Extract the (X, Y) coordinate from the center of the cell holding the provided text.  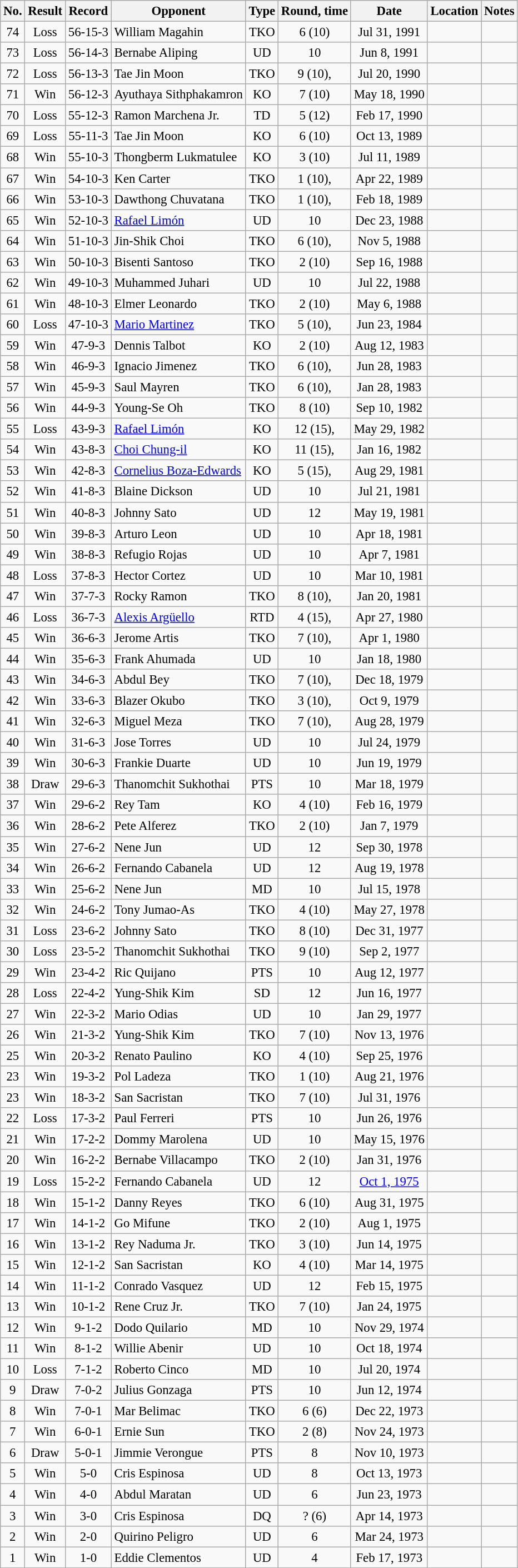
Jan 16, 1982 (389, 450)
DQ (262, 1516)
32 (13, 909)
Frank Ahumada (178, 659)
47-9-3 (88, 345)
11 (15), (315, 450)
13-1-2 (88, 1244)
53-10-3 (88, 199)
Ramon Marchena Jr. (178, 116)
Jan 24, 1975 (389, 1307)
56-12-3 (88, 94)
William Magahin (178, 32)
Jun 28, 1983 (389, 366)
6 (6) (315, 1411)
7 (13, 1432)
35-6-3 (88, 659)
21-3-2 (88, 1035)
5-0-1 (88, 1453)
16 (13, 1244)
Jul 22, 1988 (389, 283)
Sep 30, 1978 (389, 847)
Nov 13, 1976 (389, 1035)
Bernabe Aliping (178, 53)
19-3-2 (88, 1077)
May 19, 1981 (389, 512)
56-13-3 (88, 74)
Notes (499, 11)
Ric Quijano (178, 972)
36-6-3 (88, 638)
47-10-3 (88, 325)
53 (13, 471)
3-0 (88, 1516)
Type (262, 11)
Mario Odias (178, 1014)
RTD (262, 617)
21 (13, 1139)
Oct 1, 1975 (389, 1181)
35 (13, 847)
Mar Belimac (178, 1411)
19 (13, 1181)
Jul 11, 1989 (389, 157)
Aug 31, 1975 (389, 1202)
27-6-2 (88, 847)
43-9-3 (88, 429)
24-6-2 (88, 909)
9 (10), (315, 74)
10-1-2 (88, 1307)
Apr 7, 1981 (389, 554)
Location (455, 11)
63 (13, 262)
55-10-3 (88, 157)
6-0-1 (88, 1432)
Jin-Shik Choi (178, 241)
49 (13, 554)
Conrado Vasquez (178, 1286)
Roberto Cinco (178, 1370)
Apr 22, 1989 (389, 178)
Jan 18, 1980 (389, 659)
Dawthong Chuvatana (178, 199)
TD (262, 116)
Jul 24, 1979 (389, 743)
Round, time (315, 11)
65 (13, 220)
Mar 14, 1975 (389, 1265)
50 (13, 534)
42 (13, 701)
22 (13, 1118)
33-6-3 (88, 701)
Young-Se Oh (178, 408)
20 (13, 1161)
2-0 (88, 1536)
5 (10), (315, 325)
Ayuthaya Sithphakamron (178, 94)
Nov 10, 1973 (389, 1453)
8-1-2 (88, 1348)
23-5-2 (88, 952)
17-3-2 (88, 1118)
31-6-3 (88, 743)
1-0 (88, 1557)
55 (13, 429)
Ernie Sun (178, 1432)
72 (13, 74)
11-1-2 (88, 1286)
56-15-3 (88, 32)
51 (13, 512)
1 (10) (315, 1077)
Jul 15, 1978 (389, 889)
Bisenti Santoso (178, 262)
42-8-3 (88, 471)
Sep 2, 1977 (389, 952)
36-7-3 (88, 617)
Jan 28, 1983 (389, 387)
28 (13, 993)
3 (10), (315, 701)
Blaine Dickson (178, 492)
16-2-2 (88, 1161)
Saul Mayren (178, 387)
31 (13, 930)
May 27, 1978 (389, 909)
Jul 21, 1981 (389, 492)
3 (13, 1516)
1 (13, 1557)
48-10-3 (88, 303)
40 (13, 743)
Choi Chung-il (178, 450)
52-10-3 (88, 220)
? (6) (315, 1516)
Nov 5, 1988 (389, 241)
44-9-3 (88, 408)
12 (15), (315, 429)
Renato Paulino (178, 1056)
41 (13, 721)
Cornelius Boza-Edwards (178, 471)
8 (10), (315, 596)
5-0 (88, 1474)
Abdul Maratan (178, 1495)
Feb 16, 1979 (389, 805)
Thongberm Lukmatulee (178, 157)
46 (13, 617)
71 (13, 94)
May 6, 1988 (389, 303)
Ignacio Jimenez (178, 366)
No. (13, 11)
2 (13, 1536)
Dec 22, 1973 (389, 1411)
Mar 24, 1973 (389, 1536)
Jul 20, 1990 (389, 74)
7-1-2 (88, 1370)
54-10-3 (88, 178)
23-4-2 (88, 972)
Nov 24, 1973 (389, 1432)
39 (13, 763)
Willie Abenir (178, 1348)
Jun 16, 1977 (389, 993)
5 (13, 1474)
45 (13, 638)
49-10-3 (88, 283)
Jose Torres (178, 743)
Apr 18, 1981 (389, 534)
Blazer Okubo (178, 701)
Mar 18, 1979 (389, 784)
41-8-3 (88, 492)
47 (13, 596)
Rene Cruz Jr. (178, 1307)
62 (13, 283)
Opponent (178, 11)
73 (13, 53)
45-9-3 (88, 387)
Dommy Marolena (178, 1139)
Jimmie Verongue (178, 1453)
34-6-3 (88, 680)
Jun 26, 1976 (389, 1118)
55-11-3 (88, 136)
36 (13, 826)
68 (13, 157)
Jan 29, 1977 (389, 1014)
Eddie Clementos (178, 1557)
25-6-2 (88, 889)
Result (46, 11)
15 (13, 1265)
Dec 31, 1977 (389, 930)
30-6-3 (88, 763)
18-3-2 (88, 1098)
52 (13, 492)
59 (13, 345)
38-8-3 (88, 554)
Oct 13, 1989 (389, 136)
37-8-3 (88, 575)
9-1-2 (88, 1327)
28-6-2 (88, 826)
Aug 12, 1977 (389, 972)
Jun 12, 1974 (389, 1390)
Sep 10, 1982 (389, 408)
Apr 14, 1973 (389, 1516)
Alexis Argüello (178, 617)
Danny Reyes (178, 1202)
May 29, 1982 (389, 429)
26-6-2 (88, 868)
74 (13, 32)
Elmer Leonardo (178, 303)
Jun 23, 1984 (389, 325)
Rey Naduma Jr. (178, 1244)
48 (13, 575)
Aug 28, 1979 (389, 721)
Ken Carter (178, 178)
Frankie Duarte (178, 763)
Jan 20, 1981 (389, 596)
64 (13, 241)
9 (10) (315, 952)
4 (15), (315, 617)
66 (13, 199)
Sep 16, 1988 (389, 262)
7-0-1 (88, 1411)
Feb 17, 1973 (389, 1557)
Feb 15, 1975 (389, 1286)
Hector Cortez (178, 575)
Paul Ferreri (178, 1118)
Jul 31, 1991 (389, 32)
Jul 31, 1976 (389, 1098)
60 (13, 325)
Pete Alferez (178, 826)
Tony Jumao-As (178, 909)
50-10-3 (88, 262)
Nov 29, 1974 (389, 1327)
13 (13, 1307)
44 (13, 659)
30 (13, 952)
29 (13, 972)
26 (13, 1035)
Apr 1, 1980 (389, 638)
Aug 29, 1981 (389, 471)
12-1-2 (88, 1265)
Miguel Meza (178, 721)
Apr 27, 1980 (389, 617)
27 (13, 1014)
May 18, 1990 (389, 94)
Mar 10, 1981 (389, 575)
Jul 20, 1974 (389, 1370)
Julius Gonzaga (178, 1390)
Aug 19, 1978 (389, 868)
Feb 17, 1990 (389, 116)
22-4-2 (88, 993)
57 (13, 387)
70 (13, 116)
Go Mifune (178, 1223)
9 (13, 1390)
40-8-3 (88, 512)
37 (13, 805)
Jerome Artis (178, 638)
46-9-3 (88, 366)
14-1-2 (88, 1223)
Dodo Quilario (178, 1327)
67 (13, 178)
18 (13, 1202)
Oct 9, 1979 (389, 701)
Mario Martinez (178, 325)
Dec 18, 1979 (389, 680)
20-3-2 (88, 1056)
14 (13, 1286)
Rocky Ramon (178, 596)
7-0-2 (88, 1390)
Jun 14, 1975 (389, 1244)
17 (13, 1223)
Jun 23, 1973 (389, 1495)
29-6-2 (88, 805)
23-6-2 (88, 930)
17-2-2 (88, 1139)
56 (13, 408)
15-1-2 (88, 1202)
11 (13, 1348)
43-8-3 (88, 450)
Refugio Rojas (178, 554)
Bernabe Villacampo (178, 1161)
56-14-3 (88, 53)
43 (13, 680)
Aug 1, 1975 (389, 1223)
Feb 18, 1989 (389, 199)
Oct 18, 1974 (389, 1348)
51-10-3 (88, 241)
58 (13, 366)
25 (13, 1056)
5 (15), (315, 471)
39-8-3 (88, 534)
34 (13, 868)
55-12-3 (88, 116)
37-7-3 (88, 596)
Aug 12, 1983 (389, 345)
2 (8) (315, 1432)
22-3-2 (88, 1014)
Oct 13, 1973 (389, 1474)
May 15, 1976 (389, 1139)
Jun 8, 1991 (389, 53)
61 (13, 303)
Arturo Leon (178, 534)
Date (389, 11)
SD (262, 993)
Rey Tam (178, 805)
15-2-2 (88, 1181)
Record (88, 11)
Jun 19, 1979 (389, 763)
4-0 (88, 1495)
Abdul Bey (178, 680)
29-6-3 (88, 784)
Quirino Peligro (178, 1536)
54 (13, 450)
38 (13, 784)
69 (13, 136)
Muhammed Juhari (178, 283)
Dec 23, 1988 (389, 220)
Dennis Talbot (178, 345)
Pol Ladeza (178, 1077)
Sep 25, 1976 (389, 1056)
32-6-3 (88, 721)
33 (13, 889)
Jan 31, 1976 (389, 1161)
Aug 21, 1976 (389, 1077)
5 (12) (315, 116)
Jan 7, 1979 (389, 826)
